Search for the cell housing the specified text and yield its [X, Y] center coordinate. 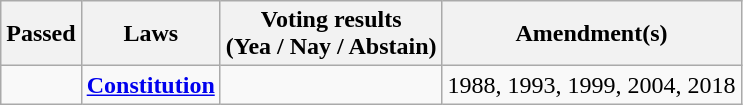
Voting results(Yea / Nay / Abstain) [331, 34]
Laws [150, 34]
Amendment(s) [592, 34]
Constitution [150, 85]
Passed [41, 34]
1988, 1993, 1999, 2004, 2018 [592, 85]
